Find where the given text appears and provide that cell's center as (x, y) coordinate. 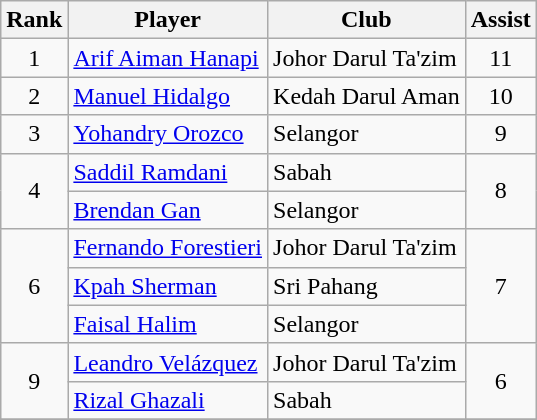
Rank (34, 20)
Kpah Sherman (168, 286)
Arif Aiman Hanapi (168, 58)
8 (500, 191)
1 (34, 58)
Assist (500, 20)
10 (500, 96)
7 (500, 286)
Leandro Velázquez (168, 362)
Yohandry Orozco (168, 134)
Manuel Hidalgo (168, 96)
Brendan Gan (168, 210)
Club (367, 20)
2 (34, 96)
4 (34, 191)
11 (500, 58)
Faisal Halim (168, 324)
Sri Pahang (367, 286)
Kedah Darul Aman (367, 96)
3 (34, 134)
Saddil Ramdani (168, 172)
Player (168, 20)
Rizal Ghazali (168, 400)
Fernando Forestieri (168, 248)
